Locate the cell with the specified text and output its [X, Y] center coordinate. 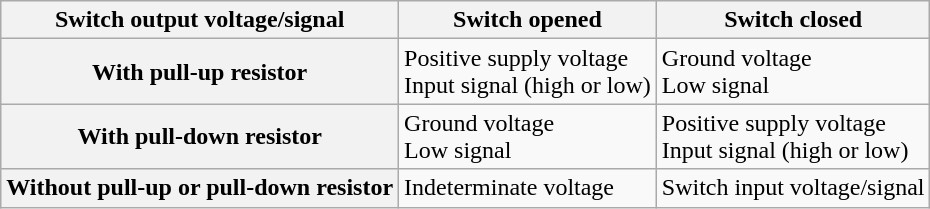
Switch input voltage/signal [793, 188]
Without pull-up or pull-down resistor [200, 188]
With pull-down resistor [200, 136]
With pull-up resistor [200, 72]
Switch output voltage/signal [200, 20]
Switch opened [528, 20]
Indeterminate voltage [528, 188]
Switch closed [793, 20]
